Scan for the cell matching the given text and deliver its [x, y] coordinate at center. 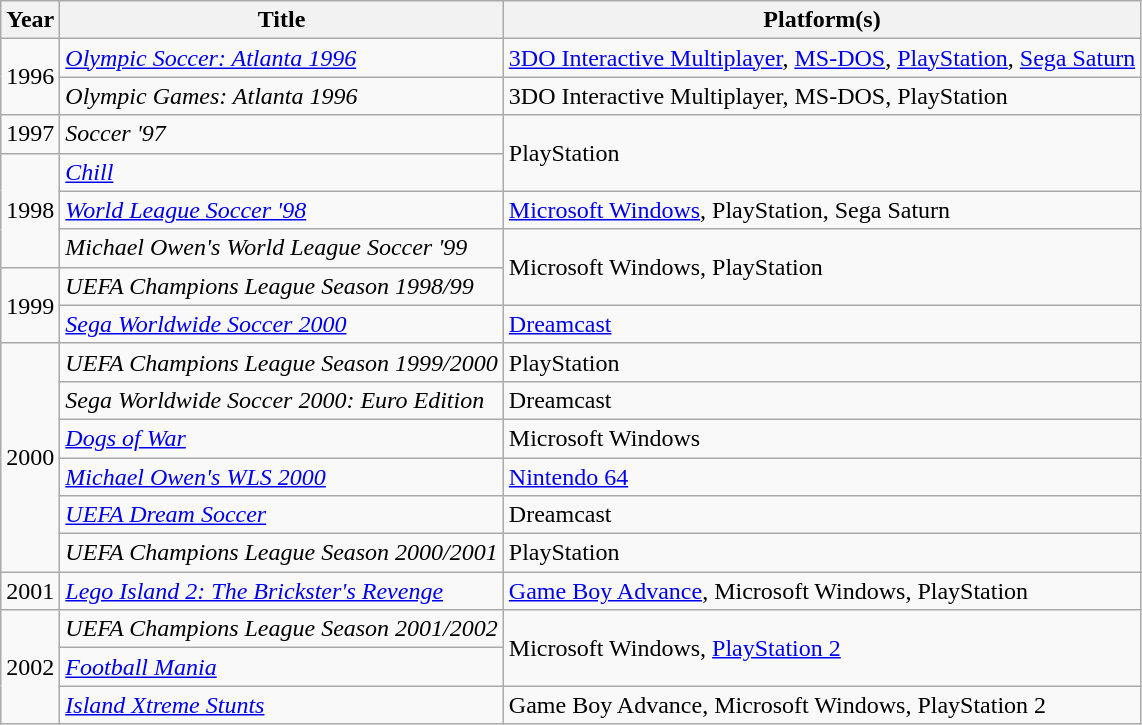
Michael Owen's WLS 2000 [282, 477]
1996 [30, 77]
3DO Interactive Multiplayer, MS-DOS, PlayStation [822, 96]
UEFA Champions League Season 2000/2001 [282, 553]
Olympic Games: Atlanta 1996 [282, 96]
1999 [30, 305]
Year [30, 20]
Game Boy Advance, Microsoft Windows, PlayStation 2 [822, 705]
3DO Interactive Multiplayer, MS-DOS, PlayStation, Sega Saturn [822, 58]
Microsoft Windows, PlayStation, Sega Saturn [822, 210]
Michael Owen's World League Soccer '99 [282, 248]
UEFA Champions League Season 2001/2002 [282, 629]
Nintendo 64 [822, 477]
UEFA Champions League Season 1999/2000 [282, 362]
2001 [30, 591]
Platform(s) [822, 20]
Title [282, 20]
World League Soccer '98 [282, 210]
UEFA Dream Soccer [282, 515]
1997 [30, 134]
Microsoft Windows, PlayStation [822, 267]
Soccer '97 [282, 134]
Football Mania [282, 667]
Island Xtreme Stunts [282, 705]
1998 [30, 210]
Microsoft Windows [822, 438]
2000 [30, 457]
Chill [282, 172]
Microsoft Windows, PlayStation 2 [822, 648]
Sega Worldwide Soccer 2000 [282, 324]
Olympic Soccer: Atlanta 1996 [282, 58]
2002 [30, 667]
Lego Island 2: The Brickster's Revenge [282, 591]
UEFA Champions League Season 1998/99 [282, 286]
Game Boy Advance, Microsoft Windows, PlayStation [822, 591]
Sega Worldwide Soccer 2000: Euro Edition [282, 400]
Dogs of War [282, 438]
